Capture the cell that displays the provided text and extract its [X, Y] central coordinate. 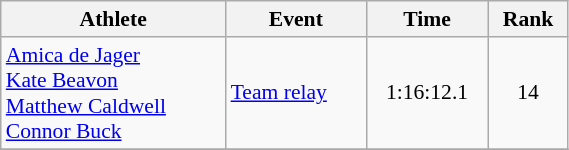
Rank [528, 19]
Athlete [114, 19]
1:16:12.1 [427, 93]
14 [528, 93]
Team relay [296, 93]
Time [427, 19]
Amica de JagerKate BeavonMatthew CaldwellConnor Buck [114, 93]
Event [296, 19]
